Locate the cell with the specified text and output its [x, y] center coordinate. 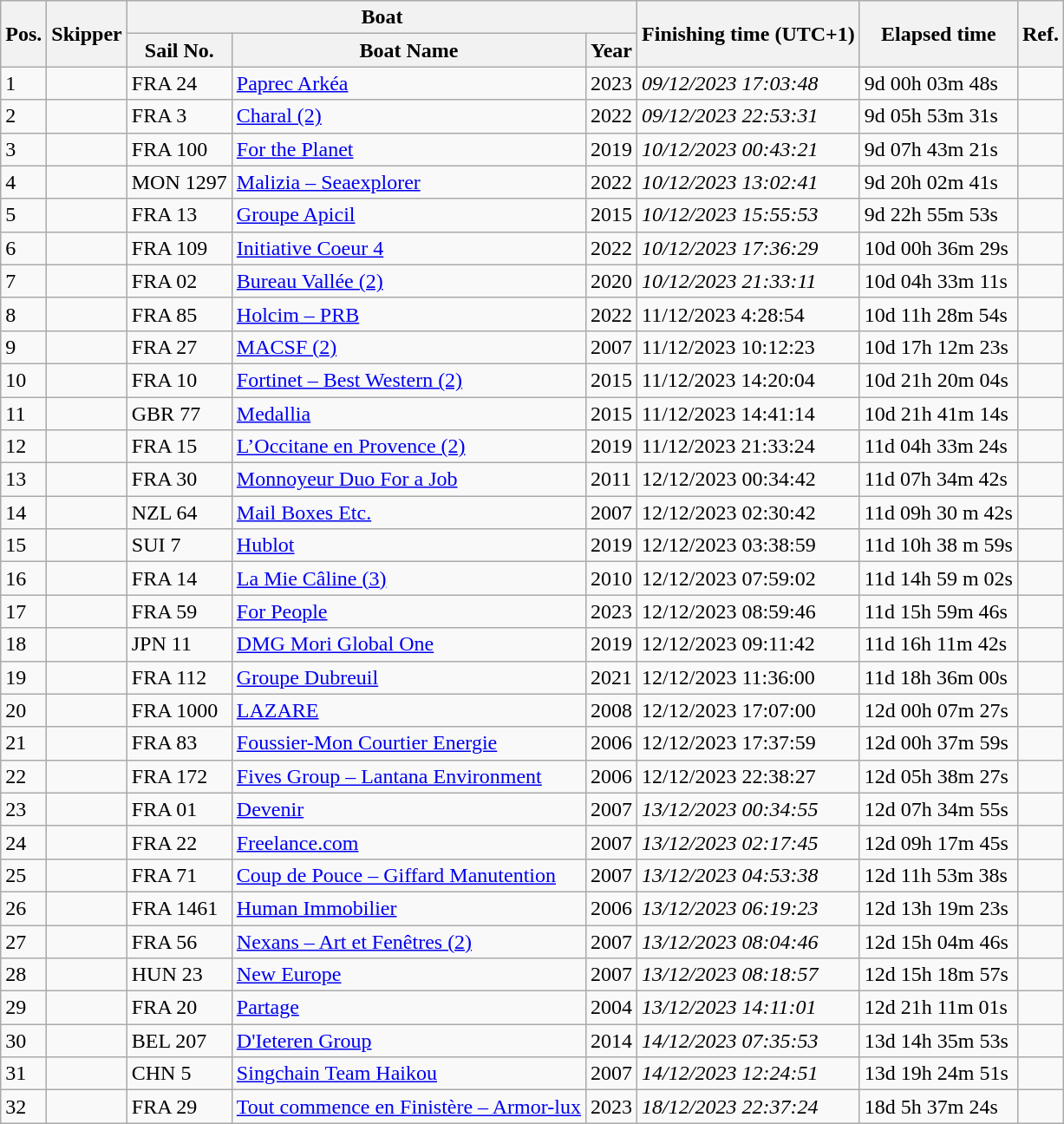
2021 [610, 677]
10/12/2023 13:02:41 [749, 182]
BEL 207 [179, 1041]
Groupe Dubreuil [408, 677]
2008 [610, 710]
Holcim – PRB [408, 314]
12d 09h 17m 45s [938, 842]
2011 [610, 480]
2004 [610, 1008]
MACSF (2) [408, 347]
New Europe [408, 975]
11d 09h 30 m 42s [938, 513]
9d 07h 43m 21s [938, 149]
13/12/2023 08:18:57 [749, 975]
La Mie Câline (3) [408, 578]
FRA 85 [179, 314]
26 [24, 908]
Year [610, 50]
FRA 13 [179, 215]
22 [24, 776]
Hublot [408, 546]
Medallia [408, 414]
11d 04h 33m 24s [938, 447]
12 [24, 447]
4 [24, 182]
10d 11h 28m 54s [938, 314]
32 [24, 1107]
30 [24, 1041]
11/12/2023 4:28:54 [749, 314]
11/12/2023 21:33:24 [749, 447]
17 [24, 611]
28 [24, 975]
Monnoyeur Duo For a Job [408, 480]
FRA 56 [179, 941]
Boat [382, 17]
12d 07h 34m 55s [938, 809]
FRA 71 [179, 875]
13/12/2023 02:17:45 [749, 842]
6 [24, 248]
L’Occitane en Provence (2) [408, 447]
DMG Mori Global One [408, 644]
FRA 20 [179, 1008]
9 [24, 347]
12/12/2023 03:38:59 [749, 546]
9d 22h 55m 53s [938, 215]
31 [24, 1074]
2010 [610, 578]
12d 11h 53m 38s [938, 875]
13/12/2023 14:11:01 [749, 1008]
10d 17h 12m 23s [938, 347]
13/12/2023 08:04:46 [749, 941]
GBR 77 [179, 414]
2 [24, 116]
11 [24, 414]
10/12/2023 00:43:21 [749, 149]
12/12/2023 08:59:46 [749, 611]
12d 05h 38m 27s [938, 776]
09/12/2023 22:53:31 [749, 116]
10 [24, 380]
12/12/2023 11:36:00 [749, 677]
12/12/2023 07:59:02 [749, 578]
D'Ieteren Group [408, 1041]
FRA 100 [179, 149]
FRA 30 [179, 480]
23 [24, 809]
FRA 15 [179, 447]
10/12/2023 15:55:53 [749, 215]
13/12/2023 00:34:55 [749, 809]
FRA 02 [179, 281]
FRA 172 [179, 776]
10/12/2023 17:36:29 [749, 248]
2014 [610, 1041]
LAZARE [408, 710]
13/12/2023 06:19:23 [749, 908]
For the Planet [408, 149]
12/12/2023 17:07:00 [749, 710]
FRA 29 [179, 1107]
SUI 7 [179, 546]
Freelance.com [408, 842]
Initiative Coeur 4 [408, 248]
13/12/2023 04:53:38 [749, 875]
14/12/2023 07:35:53 [749, 1041]
18d 5h 37m 24s [938, 1107]
11/12/2023 14:20:04 [749, 380]
JPN 11 [179, 644]
29 [24, 1008]
Devenir [408, 809]
9d 05h 53m 31s [938, 116]
12d 21h 11m 01s [938, 1008]
Paprec Arkéa [408, 83]
18/12/2023 22:37:24 [749, 1107]
11d 18h 36m 00s [938, 677]
FRA 3 [179, 116]
Groupe Apicil [408, 215]
FRA 112 [179, 677]
FRA 27 [179, 347]
11/12/2023 14:41:14 [749, 414]
Elapsed time [938, 34]
Boat Name [408, 50]
Coup de Pouce – Giffard Manutention [408, 875]
12/12/2023 22:38:27 [749, 776]
FRA 24 [179, 83]
Finishing time (UTC+1) [749, 34]
Charal (2) [408, 116]
Skipper [87, 34]
FRA 83 [179, 743]
Sail No. [179, 50]
FRA 10 [179, 380]
FRA 1461 [179, 908]
24 [24, 842]
3 [24, 149]
Fortinet – Best Western (2) [408, 380]
5 [24, 215]
21 [24, 743]
Tout commence en Finistère – Armor-lux [408, 1107]
11d 16h 11m 42s [938, 644]
12d 00h 07m 27s [938, 710]
8 [24, 314]
27 [24, 941]
FRA 109 [179, 248]
12d 15h 18m 57s [938, 975]
Partage [408, 1008]
14/12/2023 12:24:51 [749, 1074]
Bureau Vallée (2) [408, 281]
HUN 23 [179, 975]
11d 07h 34m 42s [938, 480]
For People [408, 611]
18 [24, 644]
09/12/2023 17:03:48 [749, 83]
FRA 1000 [179, 710]
10d 04h 33m 11s [938, 281]
9d 20h 02m 41s [938, 182]
FRA 14 [179, 578]
MON 1297 [179, 182]
Malizia – Seaexplorer [408, 182]
12d 00h 37m 59s [938, 743]
2020 [610, 281]
12/12/2023 00:34:42 [749, 480]
12/12/2023 17:37:59 [749, 743]
Ref. [1041, 34]
11d 15h 59m 46s [938, 611]
12d 15h 04m 46s [938, 941]
12/12/2023 02:30:42 [749, 513]
10d 00h 36m 29s [938, 248]
Mail Boxes Etc. [408, 513]
10d 21h 41m 14s [938, 414]
7 [24, 281]
25 [24, 875]
Human Immobilier [408, 908]
15 [24, 546]
12/12/2023 09:11:42 [749, 644]
16 [24, 578]
CHN 5 [179, 1074]
11d 10h 38 m 59s [938, 546]
Singchain Team Haikou [408, 1074]
13d 19h 24m 51s [938, 1074]
Fives Group – Lantana Environment [408, 776]
10d 21h 20m 04s [938, 380]
13 [24, 480]
12d 13h 19m 23s [938, 908]
11d 14h 59 m 02s [938, 578]
1 [24, 83]
FRA 59 [179, 611]
11/12/2023 10:12:23 [749, 347]
NZL 64 [179, 513]
Pos. [24, 34]
Nexans – Art et Fenêtres (2) [408, 941]
19 [24, 677]
FRA 01 [179, 809]
9d 00h 03m 48s [938, 83]
FRA 22 [179, 842]
10/12/2023 21:33:11 [749, 281]
13d 14h 35m 53s [938, 1041]
20 [24, 710]
Foussier-Mon Courtier Energie [408, 743]
14 [24, 513]
